Identify which cell holds the provided text, then report its [x, y] central coordinate. 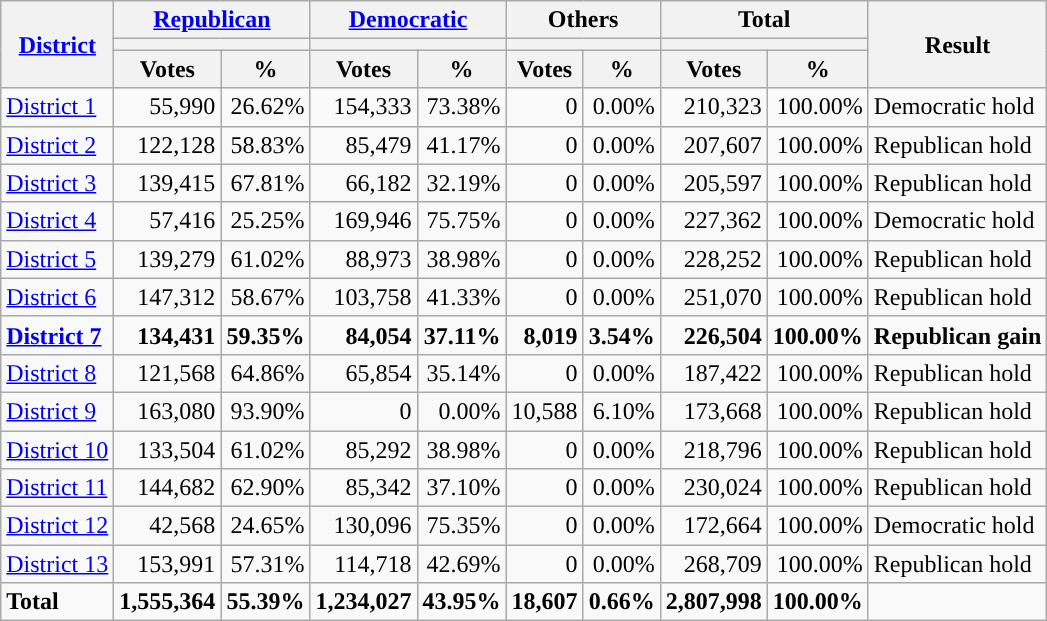
85,479 [364, 145]
Democratic [408, 20]
154,333 [364, 107]
18,607 [544, 602]
147,312 [168, 297]
210,323 [714, 107]
37.11% [462, 335]
1,555,364 [168, 602]
0.66% [622, 602]
173,668 [714, 411]
66,182 [364, 183]
55,990 [168, 107]
163,080 [168, 411]
153,991 [168, 564]
139,279 [168, 259]
District 8 [58, 373]
8,019 [544, 335]
District 12 [58, 526]
85,292 [364, 449]
District 6 [58, 297]
172,664 [714, 526]
32.19% [462, 183]
114,718 [364, 564]
55.39% [266, 602]
3.54% [622, 335]
218,796 [714, 449]
57,416 [168, 221]
230,024 [714, 488]
65,854 [364, 373]
134,431 [168, 335]
42.69% [462, 564]
District 10 [58, 449]
130,096 [364, 526]
103,758 [364, 297]
227,362 [714, 221]
Others [583, 20]
District 3 [58, 183]
District 1 [58, 107]
6.10% [622, 411]
24.65% [266, 526]
75.75% [462, 221]
93.90% [266, 411]
75.35% [462, 526]
88,973 [364, 259]
228,252 [714, 259]
41.17% [462, 145]
35.14% [462, 373]
District 5 [58, 259]
58.83% [266, 145]
41.33% [462, 297]
57.31% [266, 564]
District 7 [58, 335]
26.62% [266, 107]
133,504 [168, 449]
Republican [212, 20]
121,568 [168, 373]
43.95% [462, 602]
187,422 [714, 373]
205,597 [714, 183]
84,054 [364, 335]
268,709 [714, 564]
58.67% [266, 297]
85,342 [364, 488]
73.38% [462, 107]
Result [957, 44]
District 4 [58, 221]
169,946 [364, 221]
District 11 [58, 488]
251,070 [714, 297]
1,234,027 [364, 602]
144,682 [168, 488]
207,607 [714, 145]
District 13 [58, 564]
Republican gain [957, 335]
64.86% [266, 373]
District [58, 44]
67.81% [266, 183]
42,568 [168, 526]
37.10% [462, 488]
226,504 [714, 335]
10,588 [544, 411]
59.35% [266, 335]
122,128 [168, 145]
139,415 [168, 183]
25.25% [266, 221]
62.90% [266, 488]
District 2 [58, 145]
2,807,998 [714, 602]
District 9 [58, 411]
